Identify which cell holds the provided text, then report its [x, y] central coordinate. 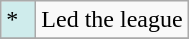
* [18, 20]
Led the league [112, 20]
